For the text-containing cell, return its midpoint in (x, y) coordinate format. 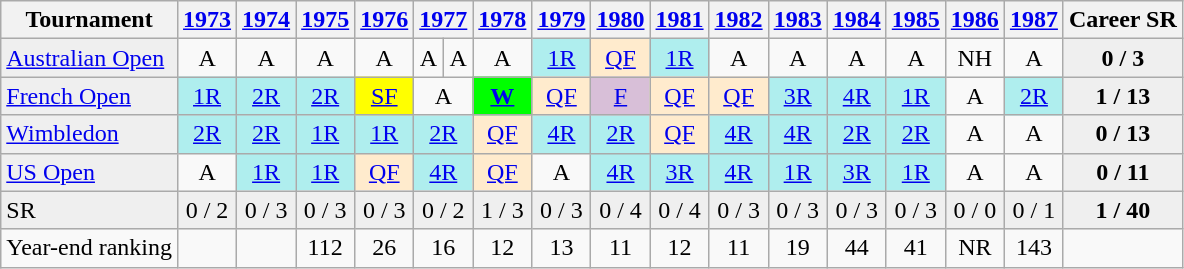
0 / 0 (974, 210)
143 (1034, 248)
19 (798, 248)
1975 (326, 20)
1986 (974, 20)
26 (384, 248)
1983 (798, 20)
US Open (90, 172)
NH (974, 58)
1979 (562, 20)
0 / 1 (1034, 210)
1 / 3 (502, 210)
Year-end ranking (90, 248)
112 (326, 248)
1977 (444, 20)
44 (856, 248)
16 (444, 248)
41 (916, 248)
1 / 13 (1122, 96)
NR (974, 248)
1980 (620, 20)
W (502, 96)
1982 (738, 20)
Australian Open (90, 58)
SF (384, 96)
1974 (266, 20)
1973 (208, 20)
1978 (502, 20)
1 / 40 (1122, 210)
1981 (680, 20)
1976 (384, 20)
SR (90, 210)
1987 (1034, 20)
French Open (90, 96)
13 (562, 248)
1984 (856, 20)
Wimbledon (90, 134)
F (620, 96)
Career SR (1122, 20)
0 / 11 (1122, 172)
Tournament (90, 20)
1985 (916, 20)
0 / 13 (1122, 134)
